Output the [X, Y] coordinate of the center of the cell containing the given text.  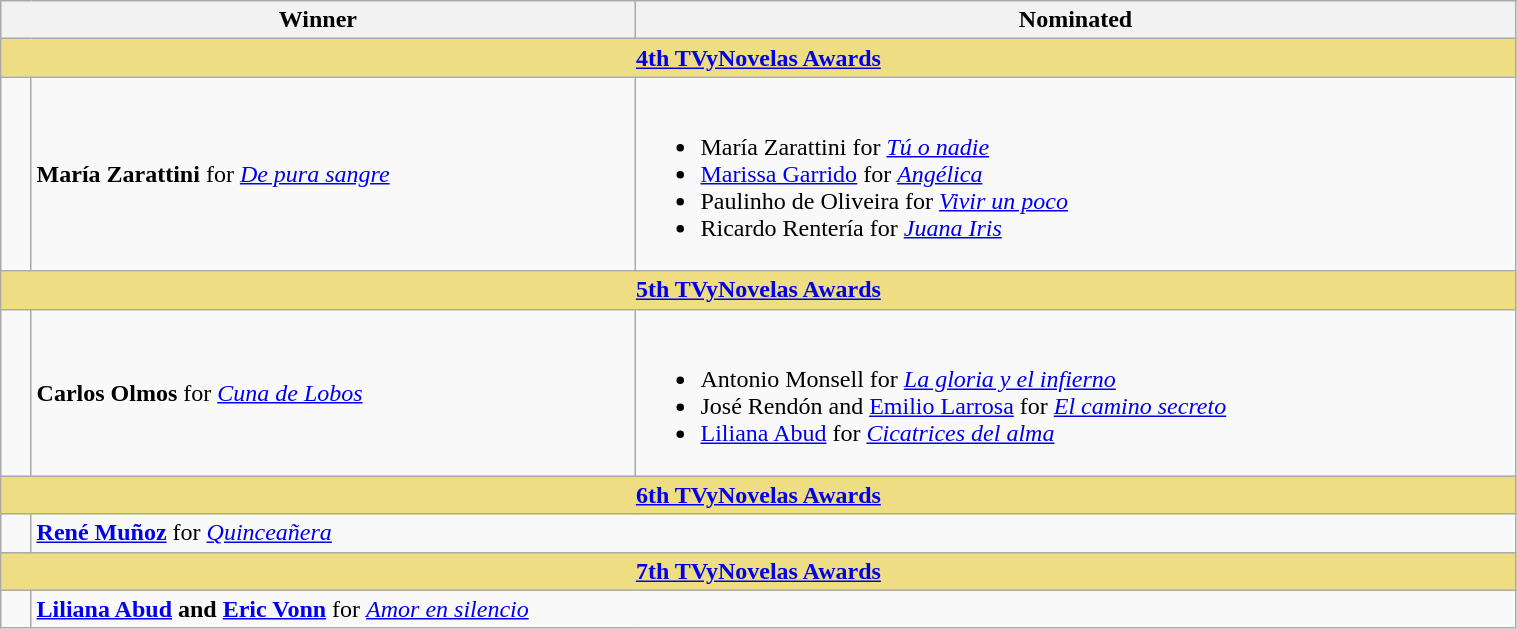
6th TVyNovelas Awards [758, 495]
María Zarattini for De pura sangre [333, 174]
María Zarattini for Tú o nadieMarissa Garrido for AngélicaPaulinho de Oliveira for Vivir un pocoRicardo Rentería for Juana Iris [1076, 174]
Carlos Olmos for Cuna de Lobos [333, 392]
Nominated [1076, 20]
4th TVyNovelas Awards [758, 58]
Antonio Monsell for La gloria y el infiernoJosé Rendón and Emilio Larrosa for El camino secretoLiliana Abud for Cicatrices del alma [1076, 392]
5th TVyNovelas Awards [758, 290]
Liliana Abud and Eric Vonn for Amor en silencio [774, 609]
7th TVyNovelas Awards [758, 571]
Winner [318, 20]
René Muñoz for Quinceañera [774, 533]
